From the cell containing the given text, extract its center point as (x, y) coordinate. 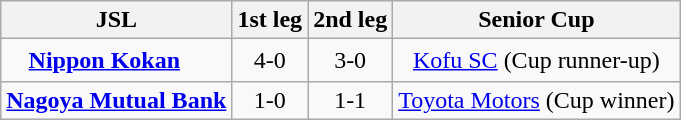
Senior Cup (536, 20)
Nippon Kokan (116, 60)
1-1 (350, 100)
JSL (116, 20)
Kofu SC (Cup runner-up) (536, 60)
1st leg (270, 20)
3-0 (350, 60)
Toyota Motors (Cup winner) (536, 100)
4-0 (270, 60)
1-0 (270, 100)
Nagoya Mutual Bank (116, 100)
2nd leg (350, 20)
